Identify which cell holds the provided text, then report its (X, Y) central coordinate. 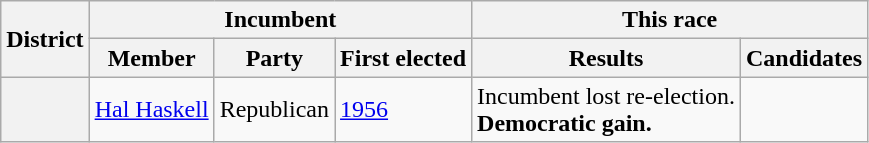
Candidates (804, 58)
Hal Haskell (152, 110)
Party (274, 58)
Member (152, 58)
District (45, 39)
Incumbent lost re-election.Democratic gain. (606, 110)
1956 (404, 110)
Republican (274, 110)
Results (606, 58)
This race (670, 20)
Incumbent (280, 20)
First elected (404, 58)
